Detect which cell encompasses the target text, then output its [x, y] center coordinate. 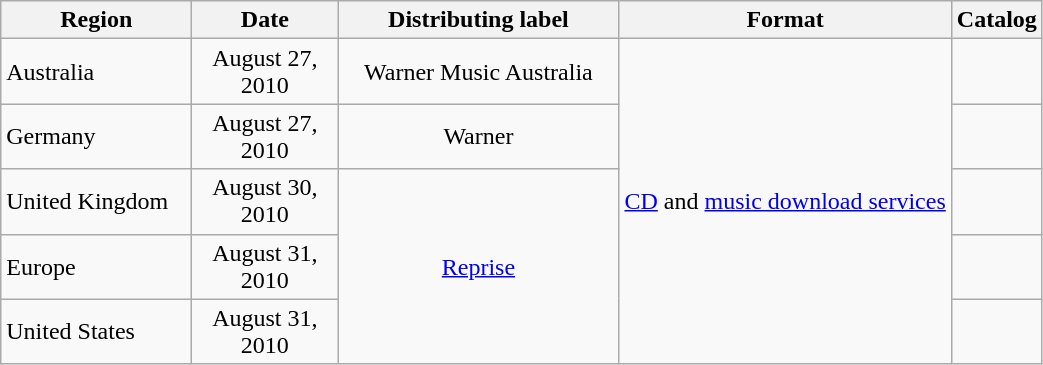
August 30, 2010 [265, 202]
CD and music download services [785, 202]
Warner Music Australia [478, 72]
Distributing label [478, 20]
Germany [96, 136]
Format [785, 20]
Warner [478, 136]
Date [265, 20]
United States [96, 332]
Europe [96, 266]
Australia [96, 72]
Catalog [996, 20]
United Kingdom [96, 202]
Reprise [478, 266]
Region [96, 20]
